Determine the [x, y] coordinate at the center of the cell enclosing the given text.  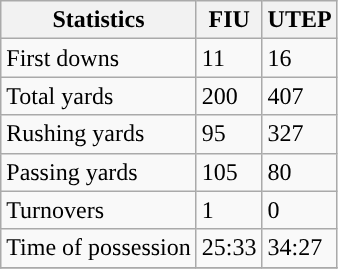
FIU [229, 20]
Time of possession [99, 248]
16 [300, 58]
327 [300, 134]
Turnovers [99, 210]
Passing yards [99, 172]
Total yards [99, 96]
Rushing yards [99, 134]
11 [229, 58]
34:27 [300, 248]
25:33 [229, 248]
105 [229, 172]
Statistics [99, 20]
UTEP [300, 20]
200 [229, 96]
80 [300, 172]
First downs [99, 58]
0 [300, 210]
1 [229, 210]
407 [300, 96]
95 [229, 134]
